Output the [X, Y] coordinate of the center of the cell containing the given text.  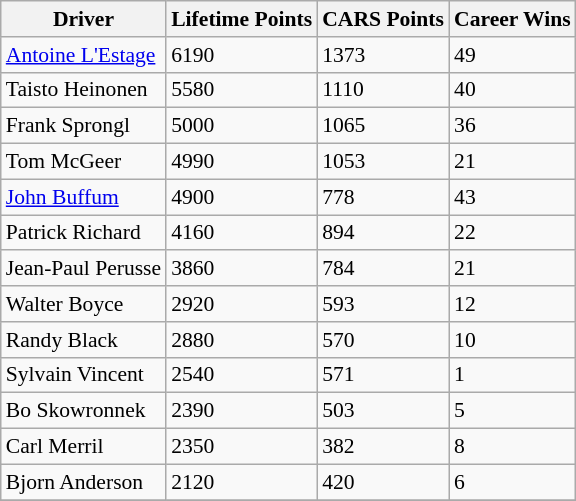
12 [512, 304]
Bo Skowronnek [84, 411]
Career Wins [512, 19]
1 [512, 375]
1065 [383, 126]
784 [383, 269]
2540 [242, 375]
Jean-Paul Perusse [84, 269]
Driver [84, 19]
571 [383, 375]
2880 [242, 340]
778 [383, 197]
2350 [242, 447]
Walter Boyce [84, 304]
49 [512, 55]
382 [383, 447]
2390 [242, 411]
3860 [242, 269]
Tom McGeer [84, 162]
22 [512, 233]
4900 [242, 197]
Carl Merril [84, 447]
5 [512, 411]
4160 [242, 233]
593 [383, 304]
Patrick Richard [84, 233]
5000 [242, 126]
6 [512, 482]
43 [512, 197]
Lifetime Points [242, 19]
503 [383, 411]
Frank Sprongl [84, 126]
Randy Black [84, 340]
1110 [383, 90]
1373 [383, 55]
10 [512, 340]
5580 [242, 90]
420 [383, 482]
1053 [383, 162]
Antoine L'Estage [84, 55]
2920 [242, 304]
Sylvain Vincent [84, 375]
John Buffum [84, 197]
Taisto Heinonen [84, 90]
894 [383, 233]
570 [383, 340]
8 [512, 447]
6190 [242, 55]
CARS Points [383, 19]
Bjorn Anderson [84, 482]
2120 [242, 482]
4990 [242, 162]
40 [512, 90]
36 [512, 126]
